For the text-containing cell, return its midpoint in [x, y] coordinate format. 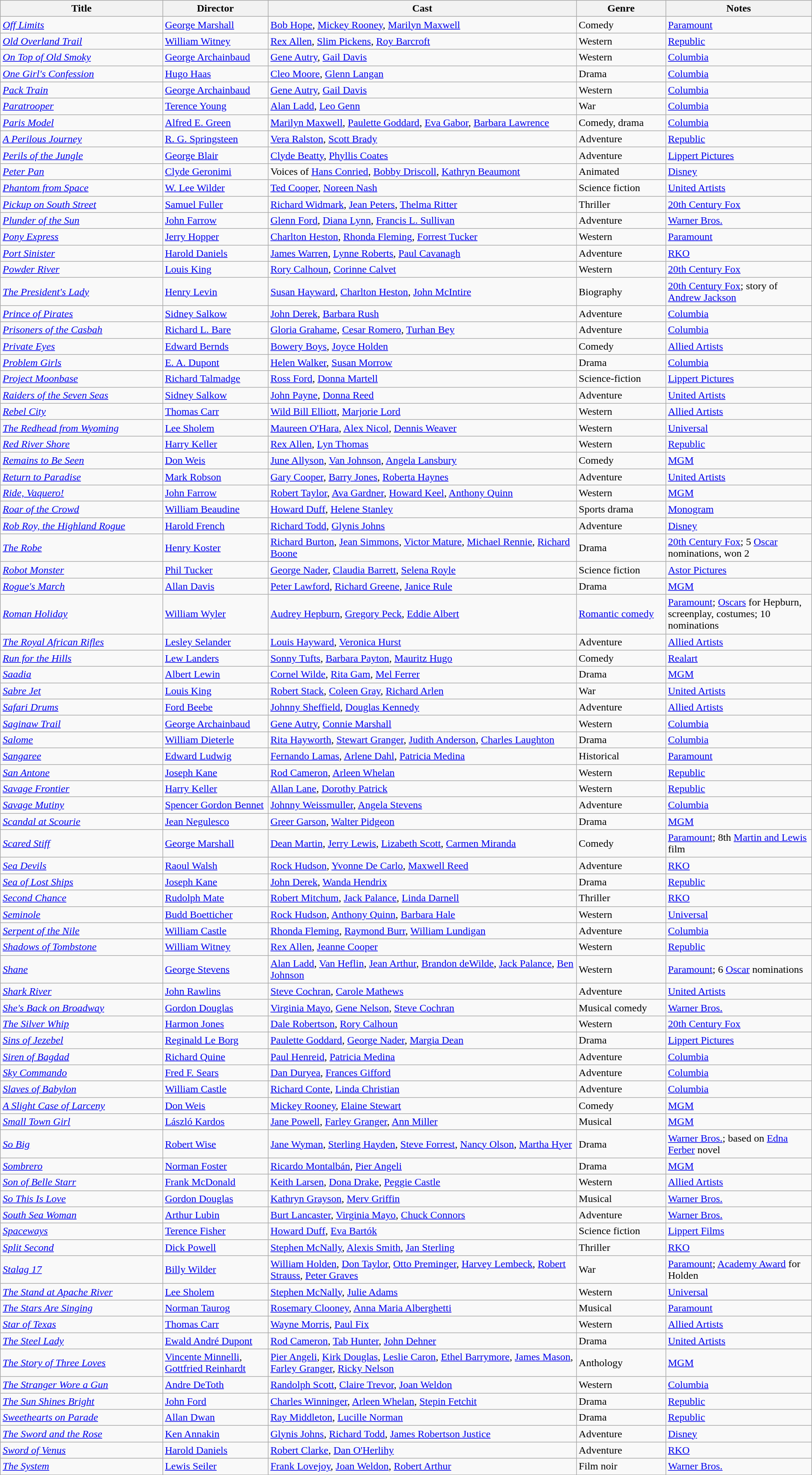
Keith Larsen, Dona Drake, Peggie Castle [422, 1182]
Sea Devils [81, 866]
Comedy, drama [621, 123]
The Robe [81, 548]
Fernando Lamas, Arlene Dahl, Patricia Medina [422, 756]
Richard Quine [215, 1056]
Rogue's March [81, 586]
John Ford [215, 1401]
Paramount; 8th Martin and Lewis film [738, 843]
The Story of Three Loves [81, 1363]
Fred F. Sears [215, 1073]
Serpent of the Nile [81, 931]
Son of Belle Starr [81, 1182]
South Sea Woman [81, 1215]
William Beaudine [215, 510]
George Stevens [215, 969]
Roman Holiday [81, 614]
Romantic comedy [621, 614]
Richard Conte, Linda Christian [422, 1089]
Gary Cooper, Barry Jones, Roberta Haynes [422, 477]
Gloria Grahame, Cesar Romero, Turhan Bey [422, 330]
San Antone [81, 773]
Frank Lovejoy, Joan Weldon, Robert Arthur [422, 1466]
Shane [81, 969]
The Sun Shines Bright [81, 1401]
Maureen O'Hara, Alex Nicol, Dennis Weaver [422, 428]
Richard Widmark, Jean Peters, Thelma Ritter [422, 204]
Sports drama [621, 510]
Wayne Morris, Paul Fix [422, 1324]
John Derek, Barbara Rush [422, 314]
Spaceways [81, 1231]
Kathryn Grayson, Merv Griffin [422, 1199]
Billy Wilder [215, 1269]
Science-fiction [621, 379]
The Stars Are Singing [81, 1308]
Powder River [81, 270]
Lesley Selander [215, 642]
Susan Hayward, Charlton Heston, John McIntire [422, 291]
Phantom from Space [81, 188]
Allan Dwan [215, 1418]
Director [215, 9]
Harmon Jones [215, 1024]
Burt Lancaster, Virginia Mayo, Chuck Connors [422, 1215]
Glynis Johns, Richard Todd, James Robertson Justice [422, 1434]
Jerry Hopper [215, 237]
Pony Express [81, 237]
Perils of the Jungle [81, 155]
Jane Wyman, Sterling Hayden, Steve Forrest, Nancy Olson, Martha Hyer [422, 1144]
Albert Lewin [215, 675]
Helen Walker, Susan Morrow [422, 363]
Raiders of the Seven Seas [81, 395]
The Royal African Rifles [81, 642]
Animated [621, 171]
Harold French [215, 526]
Randolph Scott, Claire Trevor, Joan Weldon [422, 1385]
Paramount; 6 Oscar nominations [738, 969]
Star of Texas [81, 1324]
Slaves of Babylon [81, 1089]
Small Town Girl [81, 1122]
Roar of the Crowd [81, 510]
Robert Stack, Coleen Gray, Richard Arlen [422, 691]
E. A. Dupont [215, 363]
Rhonda Fleming, Raymond Burr, William Lundigan [422, 931]
Rosemary Clooney, Anna Maria Alberghetti [422, 1308]
R. G. Springsteen [215, 139]
Spencer Gordon Bennet [215, 805]
Phil Tucker [215, 570]
Genre [621, 9]
Paulette Goddard, George Nader, Margia Dean [422, 1040]
Salome [81, 740]
Paramount; Academy Award for Holden [738, 1269]
John Derek, Wanda Hendrix [422, 882]
Rory Calhoun, Corinne Calvet [422, 270]
Shark River [81, 991]
Port Sinister [81, 253]
The Silver Whip [81, 1024]
John Payne, Donna Reed [422, 395]
Alfred E. Green [215, 123]
June Allyson, Van Johnson, Angela Lansbury [422, 460]
Musical comedy [621, 1007]
20th Century Fox; 5 Oscar nominations, won 2 [738, 548]
Peter Pan [81, 171]
Stephen McNally, Alexis Smith, Jan Sterling [422, 1247]
Charles Winninger, Arleen Whelan, Stepin Fetchit [422, 1401]
Paris Model [81, 123]
Off Limits [81, 25]
Norman Foster [215, 1166]
Sins of Jezebel [81, 1040]
Robert Taylor, Ava Gardner, Howard Keel, Anthony Quinn [422, 493]
Virginia Mayo, Gene Nelson, Steve Cochran [422, 1007]
Rob Roy, the Highland Rogue [81, 526]
Howard Duff, Helene Stanley [422, 510]
Ted Cooper, Noreen Nash [422, 188]
Sabre Jet [81, 691]
Norman Taurog [215, 1308]
Terence Young [215, 106]
Dean Martin, Jerry Lewis, Lizabeth Scott, Carmen Miranda [422, 843]
Clyde Beatty, Phyllis Coates [422, 155]
Realart [738, 658]
Monogram [738, 510]
The Sword and the Rose [81, 1434]
Siren of Bagdad [81, 1056]
Stalag 17 [81, 1269]
Cornel Wilde, Rita Gam, Mel Ferrer [422, 675]
Anthology [621, 1363]
Robert Wise [215, 1144]
Glenn Ford, Diana Lynn, Francis L. Sullivan [422, 221]
Savage Mutiny [81, 805]
A Perilous Journey [81, 139]
Mark Robson [215, 477]
Savage Frontier [81, 789]
Cleo Moore, Glenn Langan [422, 74]
Warner Bros.; based on Edna Ferber novel [738, 1144]
Richard Talmadge [215, 379]
Mickey Rooney, Elaine Stewart [422, 1106]
Safari Drums [81, 707]
Johnny Weissmuller, Angela Stevens [422, 805]
Rock Hudson, Yvonne De Carlo, Maxwell Reed [422, 866]
So Big [81, 1144]
Second Chance [81, 898]
A Slight Case of Larceny [81, 1106]
Ross Ford, Donna Martell [422, 379]
Robert Mitchum, Jack Palance, Linda Darnell [422, 898]
Astor Pictures [738, 570]
Prince of Pirates [81, 314]
Bob Hope, Mickey Rooney, Marilyn Maxwell [422, 25]
Sombrero [81, 1166]
The System [81, 1466]
Andre DeToth [215, 1385]
20th Century Fox; story of Andrew Jackson [738, 291]
William Dieterle [215, 740]
So This Is Love [81, 1199]
Richard Todd, Glynis Johns [422, 526]
Scandal at Scourie [81, 821]
Sea of Lost Ships [81, 882]
Edward Ludwig [215, 756]
Budd Boetticher [215, 914]
The Steel Lady [81, 1341]
Frank McDonald [215, 1182]
Ray Middleton, Lucille Norman [422, 1418]
Gene Autry, Connie Marshall [422, 723]
She's Back on Broadway [81, 1007]
Vera Ralston, Scott Brady [422, 139]
Paramount; Oscars for Hepburn, screenplay, costumes; 10 nominations [738, 614]
Lewis Seiler [215, 1466]
Lippert Films [738, 1231]
Arthur Lubin [215, 1215]
John Rawlins [215, 991]
George Nader, Claudia Barrett, Selena Royle [422, 570]
Scared Stiff [81, 843]
Old Overland Trail [81, 41]
Ride, Vaquero! [81, 493]
Alan Ladd, Leo Genn [422, 106]
Pier Angeli, Kirk Douglas, Leslie Caron, Ethel Barrymore, James Mason, Farley Granger, Ricky Nelson [422, 1363]
Split Second [81, 1247]
William Holden, Don Taylor, Otto Preminger, Harvey Lembeck, Robert Strauss, Peter Graves [422, 1269]
Ken Annakin [215, 1434]
Saginaw Trail [81, 723]
The President's Lady [81, 291]
Pickup on South Street [81, 204]
Rod Cameron, Tab Hunter, John Dehner [422, 1341]
Jane Powell, Farley Granger, Ann Miller [422, 1122]
Howard Duff, Eva Bartók [422, 1231]
Red River Shore [81, 444]
Cast [422, 9]
Richard L. Bare [215, 330]
Paratrooper [81, 106]
Louis Hayward, Veronica Hurst [422, 642]
Ricardo Montalbán, Pier Angeli [422, 1166]
Wild Bill Elliott, Marjorie Lord [422, 411]
Rod Cameron, Arleen Whelan [422, 773]
Allan Davis [215, 586]
Rex Allen, Jeanne Cooper [422, 947]
Biography [621, 291]
Rebel City [81, 411]
Sky Commando [81, 1073]
Sangaree [81, 756]
Run for the Hills [81, 658]
Raoul Walsh [215, 866]
Problem Girls [81, 363]
Saadia [81, 675]
Allan Lane, Dorothy Patrick [422, 789]
Lew Landers [215, 658]
Title [81, 9]
Charlton Heston, Rhonda Fleming, Forrest Tucker [422, 237]
William Wyler [215, 614]
Jean Negulesco [215, 821]
Rock Hudson, Anthony Quinn, Barbara Hale [422, 914]
One Girl's Confession [81, 74]
Ewald André Dupont [215, 1341]
Marilyn Maxwell, Paulette Goddard, Eva Gabor, Barbara Lawrence [422, 123]
Henry Koster [215, 548]
Ford Beebe [215, 707]
Rita Hayworth, Stewart Granger, Judith Anderson, Charles Laughton [422, 740]
Sweethearts on Parade [81, 1418]
Dan Duryea, Frances Gifford [422, 1073]
Greer Garson, Walter Pidgeon [422, 821]
Shadows of Tombstone [81, 947]
Seminole [81, 914]
The Redhead from Wyoming [81, 428]
László Kardos [215, 1122]
Return to Paradise [81, 477]
Sonny Tufts, Barbara Payton, Mauritz Hugo [422, 658]
Steve Cochran, Carole Mathews [422, 991]
On Top of Old Smoky [81, 57]
Rex Allen, Lyn Thomas [422, 444]
Prisoners of the Casbah [81, 330]
Sword of Venus [81, 1450]
Alan Ladd, Van Heflin, Jean Arthur, Brandon deWilde, Jack Palance, Ben Johnson [422, 969]
Richard Burton, Jean Simmons, Victor Mature, Michael Rennie, Richard Boone [422, 548]
Historical [621, 756]
Henry Levin [215, 291]
Robert Clarke, Dan O'Herlihy [422, 1450]
Robot Monster [81, 570]
Edward Bernds [215, 346]
Johnny Sheffield, Douglas Kennedy [422, 707]
Dick Powell [215, 1247]
Clyde Geronimi [215, 171]
Reginald Le Borg [215, 1040]
Private Eyes [81, 346]
Samuel Fuller [215, 204]
Terence Fisher [215, 1231]
The Stranger Wore a Gun [81, 1385]
Hugo Haas [215, 74]
Dale Robertson, Rory Calhoun [422, 1024]
Film noir [621, 1466]
Audrey Hepburn, Gregory Peck, Eddie Albert [422, 614]
Notes [738, 9]
Pack Train [81, 90]
Bowery Boys, Joyce Holden [422, 346]
Project Moonbase [81, 379]
Remains to Be Seen [81, 460]
Plunder of the Sun [81, 221]
James Warren, Lynne Roberts, Paul Cavanagh [422, 253]
W. Lee Wilder [215, 188]
Paul Henreid, Patricia Medina [422, 1056]
Peter Lawford, Richard Greene, Janice Rule [422, 586]
The Stand at Apache River [81, 1292]
Vincente Minnelli, Gottfried Reinhardt [215, 1363]
Stephen McNally, Julie Adams [422, 1292]
Rex Allen, Slim Pickens, Roy Barcroft [422, 41]
Rudolph Mate [215, 898]
Voices of Hans Conried, Bobby Driscoll, Kathryn Beaumont [422, 171]
George Blair [215, 155]
